Output the [X, Y] coordinate of the center of the cell containing the given text.  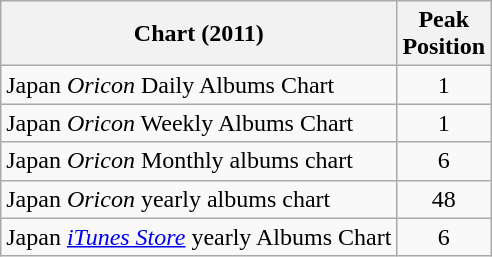
Japan Oricon Weekly Albums Chart [199, 123]
Japan Oricon yearly albums chart [199, 199]
48 [444, 199]
Japan iTunes Store yearly Albums Chart [199, 237]
PeakPosition [444, 34]
Chart (2011) [199, 34]
Japan Oricon Monthly albums chart [199, 161]
Japan Oricon Daily Albums Chart [199, 85]
